Extract the [x, y] coordinate from the center of the cell holding the provided text.  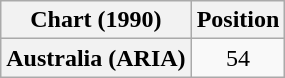
Chart (1990) [96, 20]
Australia (ARIA) [96, 58]
Position [238, 20]
54 [238, 58]
